Pinpoint the cell where the given text exists, returning its [x, y] midpoint coordinate. 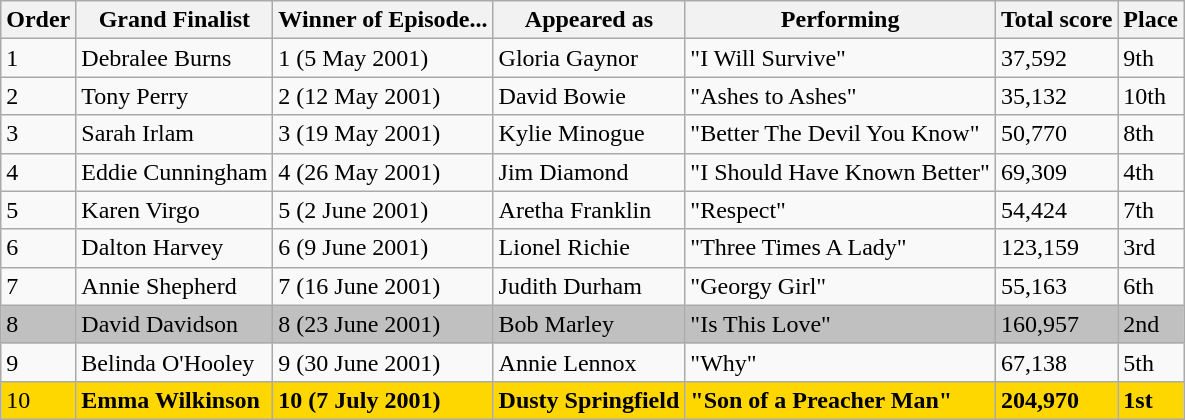
7 (16 June 2001) [383, 286]
6 [38, 248]
123,159 [1056, 248]
3 [38, 134]
6th [1151, 286]
4th [1151, 172]
7th [1151, 210]
Karen Virgo [174, 210]
"Three Times A Lady" [840, 248]
Sarah Irlam [174, 134]
5th [1151, 362]
"I Should Have Known Better" [840, 172]
Order [38, 20]
9 (30 June 2001) [383, 362]
David Davidson [174, 324]
Aretha Franklin [589, 210]
Jim Diamond [589, 172]
6 (9 June 2001) [383, 248]
Annie Shepherd [174, 286]
Place [1151, 20]
55,163 [1056, 286]
Belinda O'Hooley [174, 362]
Annie Lennox [589, 362]
1st [1151, 400]
Tony Perry [174, 96]
Appeared as [589, 20]
"I Will Survive" [840, 58]
Dalton Harvey [174, 248]
Emma Wilkinson [174, 400]
2 (12 May 2001) [383, 96]
8th [1151, 134]
Winner of Episode... [383, 20]
9 [38, 362]
"Why" [840, 362]
204,970 [1056, 400]
Total score [1056, 20]
3rd [1151, 248]
"Better The Devil You Know" [840, 134]
"Respect" [840, 210]
9th [1151, 58]
160,957 [1056, 324]
4 (26 May 2001) [383, 172]
1 [38, 58]
David Bowie [589, 96]
7 [38, 286]
Debralee Burns [174, 58]
10th [1151, 96]
35,132 [1056, 96]
2nd [1151, 324]
5 [38, 210]
67,138 [1056, 362]
50,770 [1056, 134]
8 [38, 324]
69,309 [1056, 172]
Kylie Minogue [589, 134]
1 (5 May 2001) [383, 58]
4 [38, 172]
"Georgy Girl" [840, 286]
10 [38, 400]
"Ashes to Ashes" [840, 96]
Grand Finalist [174, 20]
Judith Durham [589, 286]
54,424 [1056, 210]
Performing [840, 20]
8 (23 June 2001) [383, 324]
37,592 [1056, 58]
Lionel Richie [589, 248]
"Is This Love" [840, 324]
Bob Marley [589, 324]
3 (19 May 2001) [383, 134]
10 (7 July 2001) [383, 400]
Eddie Cunningham [174, 172]
Dusty Springfield [589, 400]
5 (2 June 2001) [383, 210]
"Son of a Preacher Man" [840, 400]
Gloria Gaynor [589, 58]
2 [38, 96]
